Pinpoint the cell where the given text exists, returning its (x, y) midpoint coordinate. 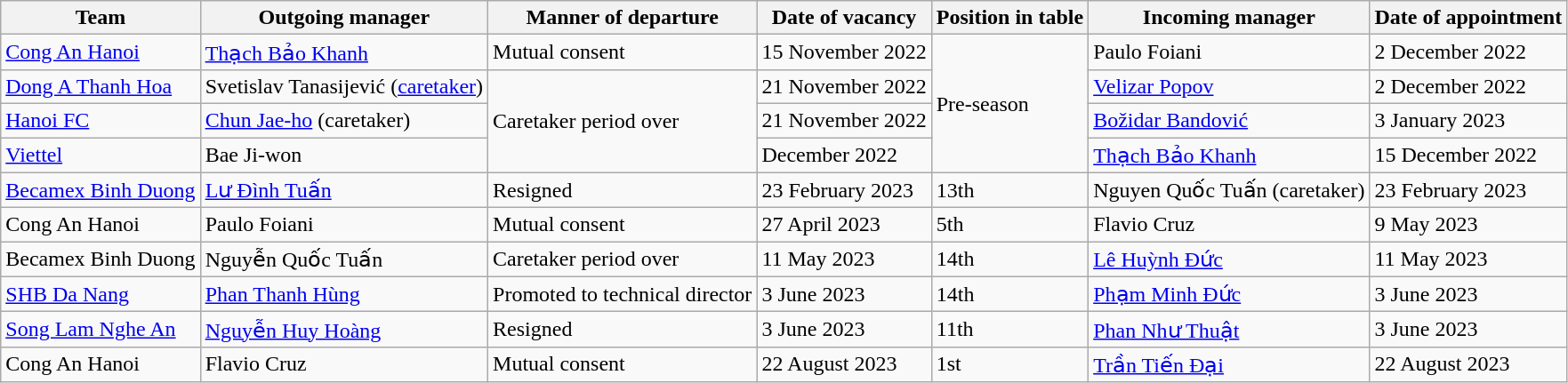
Phạm Minh Đức (1229, 294)
December 2022 (844, 155)
Phan Thanh Hùng (343, 294)
Outgoing manager (343, 18)
Nguyễn Huy Hoàng (343, 330)
Song Lam Nghe An (101, 330)
Velizar Popov (1229, 86)
Dong A Thanh Hoa (101, 86)
Position in table (1009, 18)
1st (1009, 364)
Incoming manager (1229, 18)
Nguyễn Quốc Tuấn (343, 259)
15 December 2022 (1468, 155)
9 May 2023 (1468, 225)
Bae Ji-won (343, 155)
13th (1009, 190)
5th (1009, 225)
11th (1009, 330)
Date of vacancy (844, 18)
Phan Như Thuật (1229, 330)
Hanoi FC (101, 120)
Date of appointment (1468, 18)
Pre-season (1009, 103)
Trần Tiến Đại (1229, 364)
SHB Da Nang (101, 294)
Manner of departure (623, 18)
Chun Jae-ho (caretaker) (343, 120)
Nguyen Quốc Tuấn (caretaker) (1229, 190)
Svetislav Tanasijević (caretaker) (343, 86)
27 April 2023 (844, 225)
Viettel (101, 155)
Lê Huỳnh Đức (1229, 259)
Lư Đình Tuấn (343, 190)
15 November 2022 (844, 52)
Promoted to technical director (623, 294)
3 January 2023 (1468, 120)
Team (101, 18)
Božidar Bandović (1229, 120)
